Search for the cell housing the specified text and yield its [x, y] center coordinate. 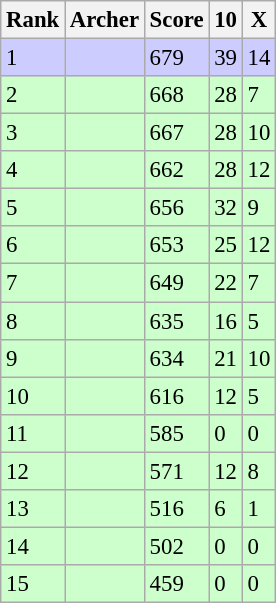
25 [226, 245]
459 [176, 584]
X [258, 20]
634 [176, 358]
39 [226, 58]
668 [176, 95]
13 [33, 509]
516 [176, 509]
635 [176, 321]
649 [176, 283]
21 [226, 358]
Score [176, 20]
585 [176, 433]
15 [33, 584]
667 [176, 133]
Rank [33, 20]
32 [226, 208]
653 [176, 245]
22 [226, 283]
571 [176, 471]
662 [176, 170]
11 [33, 433]
Archer [105, 20]
16 [226, 321]
679 [176, 58]
2 [33, 95]
502 [176, 546]
4 [33, 170]
616 [176, 396]
656 [176, 208]
3 [33, 133]
